From the cell containing the given text, extract its center point as (x, y) coordinate. 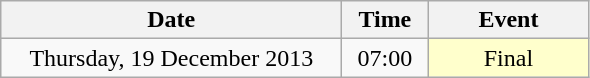
Date (172, 20)
Event (508, 20)
Thursday, 19 December 2013 (172, 58)
Final (508, 58)
07:00 (385, 58)
Time (385, 20)
